Extract the (X, Y) coordinate from the center of the cell holding the provided text.  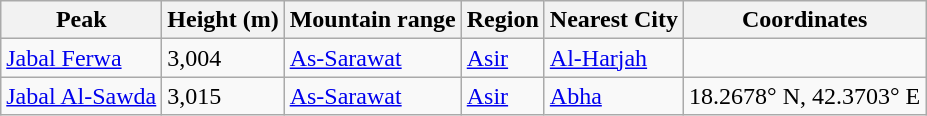
Mountain range (372, 20)
Abha (614, 96)
3,015 (223, 96)
Peak (82, 20)
Coordinates (805, 20)
Height (m) (223, 20)
Jabal Ferwa (82, 58)
Nearest City (614, 20)
3,004 (223, 58)
Region (502, 20)
Jabal Al-Sawda (82, 96)
Al-Harjah (614, 58)
18.2678° N, 42.3703° E (805, 96)
